For the text-containing cell, return its midpoint in [X, Y] coordinate format. 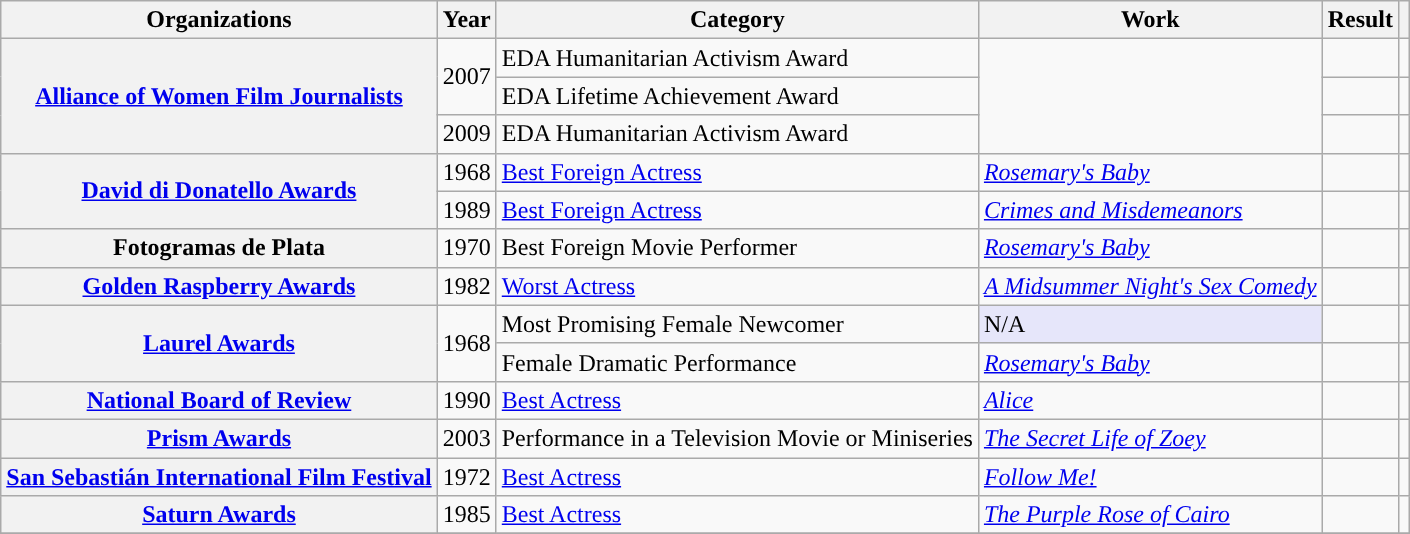
Alliance of Women Film Journalists [219, 96]
Most Promising Female Newcomer [737, 324]
Category [737, 20]
San Sebastián International Film Festival [219, 477]
Year [466, 20]
Crimes and Misdemeanors [1150, 210]
Organizations [219, 20]
Follow Me! [1150, 477]
2009 [466, 134]
Result [1360, 20]
National Board of Review [219, 400]
Performance in a Television Movie or Miniseries [737, 438]
Best Foreign Movie Performer [737, 248]
1989 [466, 210]
The Secret Life of Zoey [1150, 438]
1982 [466, 286]
Work [1150, 20]
David di Donatello Awards [219, 191]
1990 [466, 400]
1970 [466, 248]
Prism Awards [219, 438]
1972 [466, 477]
N/A [1150, 324]
2003 [466, 438]
1985 [466, 515]
A Midsummer Night's Sex Comedy [1150, 286]
Fotogramas de Plata [219, 248]
Saturn Awards [219, 515]
Laurel Awards [219, 343]
Female Dramatic Performance [737, 362]
Golden Raspberry Awards [219, 286]
Alice [1150, 400]
EDA Lifetime Achievement Award [737, 96]
Worst Actress [737, 286]
2007 [466, 77]
The Purple Rose of Cairo [1150, 515]
